Locate the cell with the specified text and output its (X, Y) center coordinate. 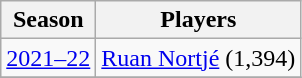
Players (198, 20)
Season (48, 20)
2021–22 (48, 58)
Ruan Nortjé (1,394) (198, 58)
